Pinpoint the cell where the given text exists, returning its (x, y) midpoint coordinate. 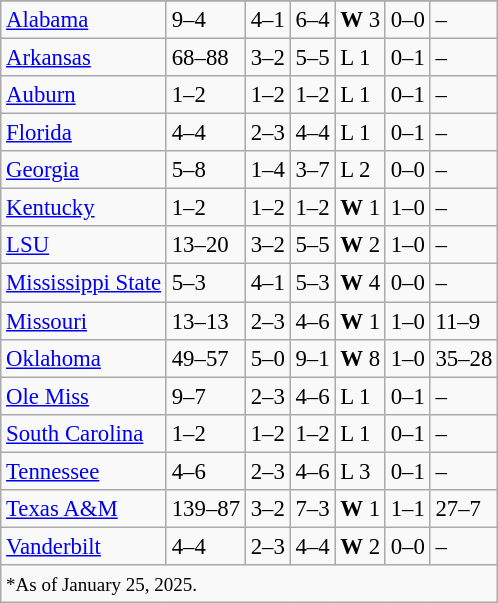
11–9 (464, 321)
9–4 (206, 20)
*As of January 25, 2025. (250, 584)
Mississippi State (84, 283)
Georgia (84, 170)
W 3 (360, 20)
13–20 (206, 245)
68–88 (206, 58)
Missouri (84, 321)
South Carolina (84, 433)
Alabama (84, 20)
1–4 (268, 170)
L 2 (360, 170)
13–13 (206, 321)
Ole Miss (84, 396)
1–1 (408, 509)
W 8 (360, 358)
5–0 (268, 358)
Kentucky (84, 208)
35–28 (464, 358)
7–3 (312, 509)
49–57 (206, 358)
9–1 (312, 358)
LSU (84, 245)
27–7 (464, 509)
Oklahoma (84, 358)
6–4 (312, 20)
Arkansas (84, 58)
Tennessee (84, 471)
3–7 (312, 170)
Auburn (84, 95)
139–87 (206, 509)
9–7 (206, 396)
Florida (84, 133)
Vanderbilt (84, 546)
W 4 (360, 283)
5–8 (206, 170)
Texas A&M (84, 509)
L 3 (360, 471)
